Find where the given text appears and provide that cell's center as [x, y] coordinate. 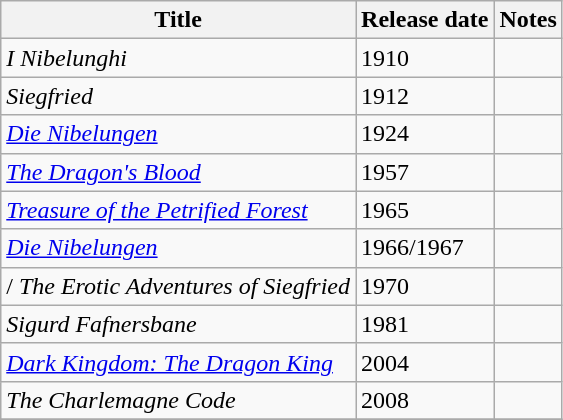
1912 [425, 96]
Notes [528, 20]
Title [178, 20]
2008 [425, 400]
Treasure of the Petrified Forest [178, 210]
Dark Kingdom: The Dragon King [178, 362]
1970 [425, 286]
1966/1967 [425, 248]
1924 [425, 134]
1957 [425, 172]
Sigurd Fafnersbane [178, 324]
1910 [425, 58]
2004 [425, 362]
Release date [425, 20]
The Charlemagne Code [178, 400]
I Nibelunghi [178, 58]
1981 [425, 324]
1965 [425, 210]
The Dragon's Blood [178, 172]
Siegfried [178, 96]
/ The Erotic Adventures of Siegfried [178, 286]
